Provide the [X, Y] coordinate of the cell's center where the given text is located.  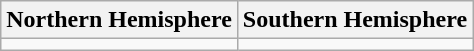
Northern Hemisphere [120, 20]
Southern Hemisphere [354, 20]
